Provide the [x, y] coordinate of the cell's center where the given text is located.  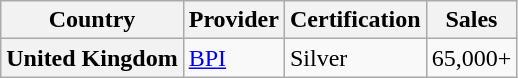
Certification [355, 20]
65,000+ [472, 58]
BPI [234, 58]
Country [92, 20]
Sales [472, 20]
Silver [355, 58]
United Kingdom [92, 58]
Provider [234, 20]
